Return (x, y) of the center of cell containing provided text 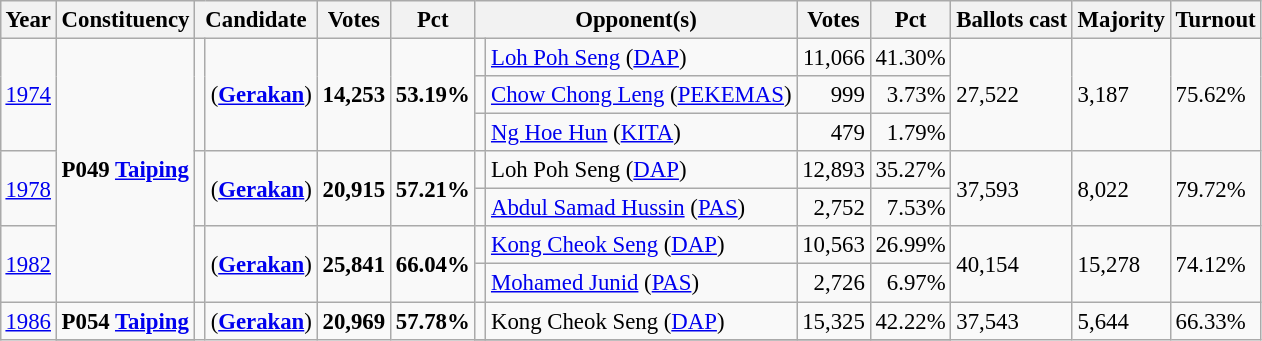
Mohamed Junid (PAS) (642, 283)
15,325 (834, 321)
14,253 (354, 94)
3.73% (910, 95)
79.72% (1216, 188)
75.62% (1216, 94)
74.12% (1216, 264)
2,752 (834, 208)
479 (834, 133)
Ballots cast (1012, 20)
Constituency (125, 20)
Year (28, 20)
8,022 (1121, 188)
1.79% (910, 133)
7.53% (910, 208)
2,726 (834, 283)
1974 (28, 94)
1986 (28, 321)
20,969 (354, 321)
999 (834, 95)
5,644 (1121, 321)
P054 Taiping (125, 321)
57.78% (432, 321)
Abdul Samad Hussin (PAS) (642, 208)
20,915 (354, 188)
37,543 (1012, 321)
66.04% (432, 264)
Chow Chong Leng (PEKEMAS) (642, 95)
27,522 (1012, 94)
53.19% (432, 94)
3,187 (1121, 94)
11,066 (834, 57)
26.99% (910, 245)
15,278 (1121, 264)
37,593 (1012, 188)
25,841 (354, 264)
41.30% (910, 57)
10,563 (834, 245)
Majority (1121, 20)
57.21% (432, 188)
35.27% (910, 170)
1982 (28, 264)
P049 Taiping (125, 170)
Candidate (256, 20)
Turnout (1216, 20)
Opponent(s) (636, 20)
6.97% (910, 283)
40,154 (1012, 264)
12,893 (834, 170)
42.22% (910, 321)
Ng Hoe Hun (KITA) (642, 133)
66.33% (1216, 321)
1978 (28, 188)
